Determine the (X, Y) coordinate at the center of the cell enclosing the given text.  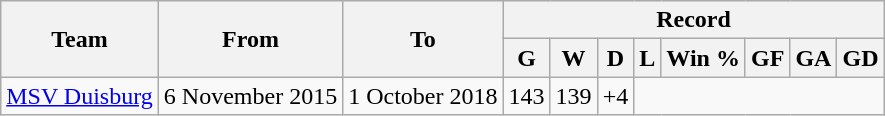
To (423, 39)
GF (767, 58)
G (526, 58)
Record (694, 20)
L (648, 58)
139 (574, 96)
From (250, 39)
GA (814, 58)
MSV Duisburg (80, 96)
6 November 2015 (250, 96)
143 (526, 96)
+4 (616, 96)
W (574, 58)
D (616, 58)
Win % (704, 58)
GD (860, 58)
Team (80, 39)
1 October 2018 (423, 96)
